Return (x, y) of the center of cell containing provided text 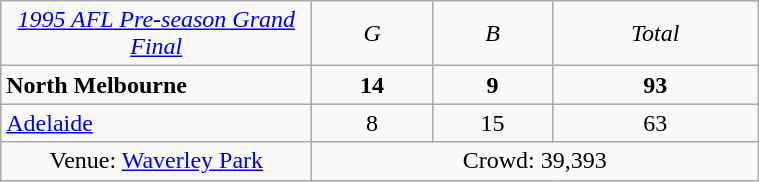
Venue: Waverley Park (156, 161)
14 (372, 85)
15 (492, 123)
1995 AFL Pre-season Grand Final (156, 34)
8 (372, 123)
63 (656, 123)
North Melbourne (156, 85)
Adelaide (156, 123)
9 (492, 85)
G (372, 34)
B (492, 34)
Crowd: 39,393 (535, 161)
Total (656, 34)
93 (656, 85)
